Locate the cell with the specified text and output its (x, y) center coordinate. 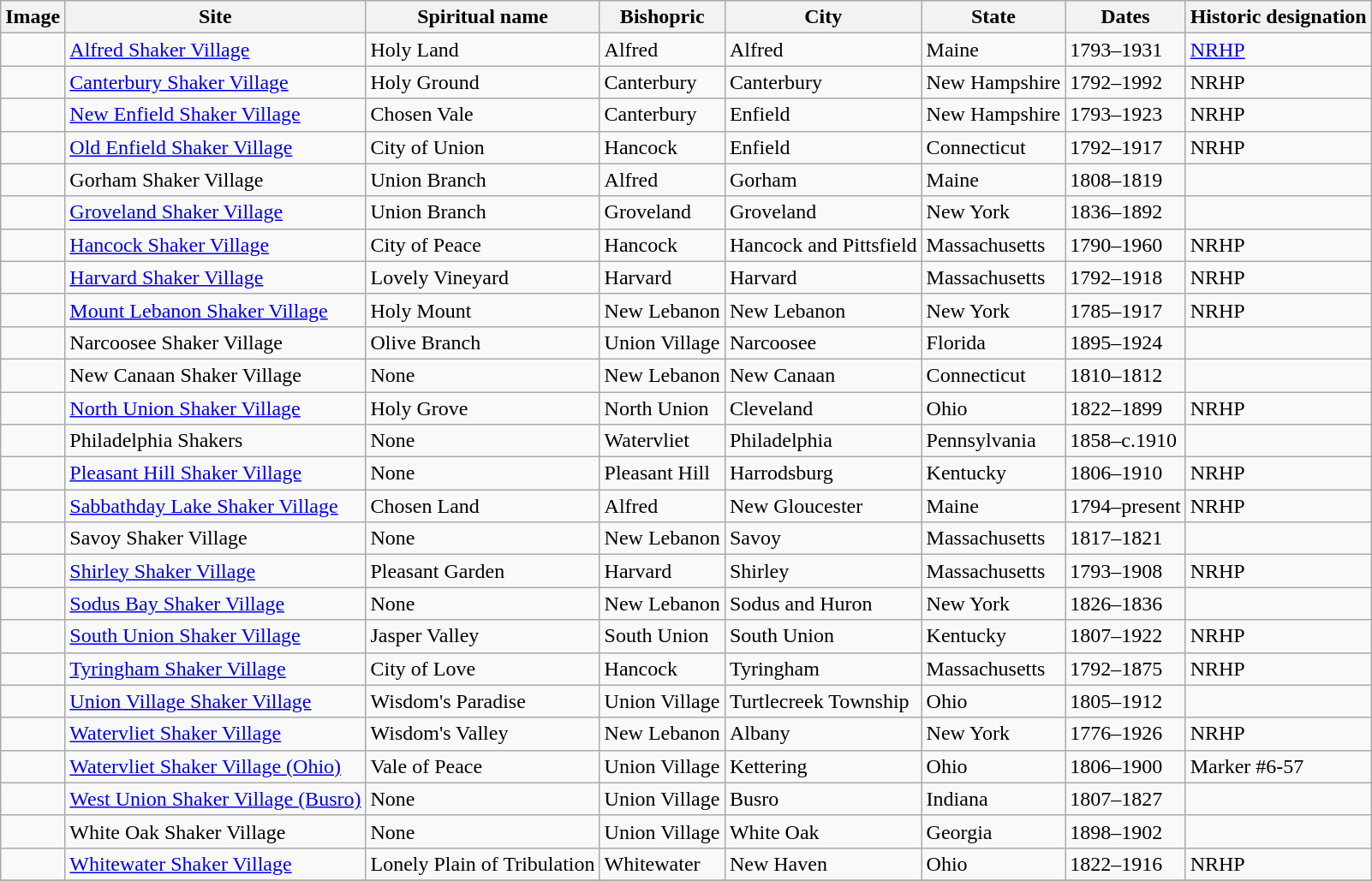
Sabbathday Lake Shaker Village (216, 506)
City of Love (483, 669)
North Union (662, 408)
1898–1902 (1125, 831)
Jasper Valley (483, 636)
Hancock Shaker Village (216, 245)
Watervliet Shaker Village (Ohio) (216, 766)
Old Enfield Shaker Village (216, 147)
Watervliet Shaker Village (216, 734)
1836–1892 (1125, 212)
1793–1908 (1125, 571)
1807–1827 (1125, 799)
1806–1900 (1125, 766)
1817–1821 (1125, 539)
1808–1819 (1125, 180)
Image (33, 17)
1895–1924 (1125, 342)
Wisdom's Valley (483, 734)
New Canaan Shaker Village (216, 375)
1793–1931 (1125, 50)
Narcoosee Shaker Village (216, 342)
1793–1923 (1125, 115)
City of Peace (483, 245)
Chosen Vale (483, 115)
Lovely Vineyard (483, 277)
Savoy (823, 539)
Pleasant Hill (662, 473)
1807–1922 (1125, 636)
1810–1812 (1125, 375)
Holy Ground (483, 82)
1826–1836 (1125, 604)
1822–1899 (1125, 408)
Alfred Shaker Village (216, 50)
Florida (993, 342)
Pennsylvania (993, 441)
Shirley (823, 571)
1792–1917 (1125, 147)
Lonely Plain of Tribulation (483, 864)
1785–1917 (1125, 310)
Holy Grove (483, 408)
Sodus and Huron (823, 604)
New Haven (823, 864)
Tyringham (823, 669)
Harvard Shaker Village (216, 277)
Canterbury Shaker Village (216, 82)
Dates (1125, 17)
Savoy Shaker Village (216, 539)
Marker #6-57 (1278, 766)
1806–1910 (1125, 473)
Groveland Shaker Village (216, 212)
White Oak Shaker Village (216, 831)
Vale of Peace (483, 766)
Gorham (823, 180)
Albany (823, 734)
1792–1918 (1125, 277)
Harrodsburg (823, 473)
State (993, 17)
1790–1960 (1125, 245)
Historic designation (1278, 17)
Busro (823, 799)
South Union Shaker Village (216, 636)
Pleasant Hill Shaker Village (216, 473)
Site (216, 17)
Turtlecreek Township (823, 701)
West Union Shaker Village (Busro) (216, 799)
White Oak (823, 831)
Whitewater Shaker Village (216, 864)
Hancock and Pittsfield (823, 245)
1794–present (1125, 506)
City (823, 17)
1822–1916 (1125, 864)
Chosen Land (483, 506)
1858–c.1910 (1125, 441)
Georgia (993, 831)
Union Village Shaker Village (216, 701)
Holy Mount (483, 310)
Holy Land (483, 50)
1792–1992 (1125, 82)
Bishopric (662, 17)
North Union Shaker Village (216, 408)
Olive Branch (483, 342)
Whitewater (662, 864)
Pleasant Garden (483, 571)
Kettering (823, 766)
1776–1926 (1125, 734)
Gorham Shaker Village (216, 180)
Cleveland (823, 408)
New Enfield Shaker Village (216, 115)
City of Union (483, 147)
Watervliet (662, 441)
Spiritual name (483, 17)
Narcoosee (823, 342)
Philadelphia (823, 441)
Wisdom's Paradise (483, 701)
Philadelphia Shakers (216, 441)
Tyringham Shaker Village (216, 669)
New Canaan (823, 375)
Mount Lebanon Shaker Village (216, 310)
Indiana (993, 799)
Shirley Shaker Village (216, 571)
New Gloucester (823, 506)
1805–1912 (1125, 701)
1792–1875 (1125, 669)
Sodus Bay Shaker Village (216, 604)
